Detect which cell encompasses the target text, then output its [X, Y] center coordinate. 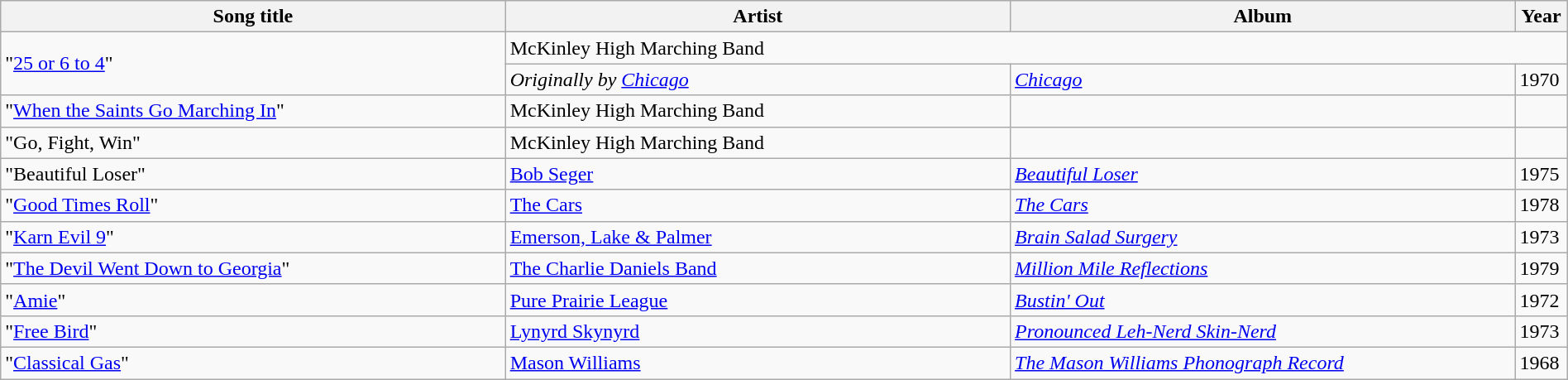
Song title [253, 17]
"Beautiful Loser" [253, 174]
"The Devil Went Down to Georgia" [253, 268]
"25 or 6 to 4" [253, 64]
Lynyrd Skynyrd [758, 331]
1975 [1542, 174]
Million Mile Reflections [1263, 268]
"Go, Fight, Win" [253, 142]
Bob Seger [758, 174]
1968 [1542, 363]
"Classical Gas" [253, 363]
The Mason Williams Phonograph Record [1263, 363]
1979 [1542, 268]
Year [1542, 17]
Bustin' Out [1263, 300]
"Amie" [253, 300]
Chicago [1263, 79]
1972 [1542, 300]
"When the Saints Go Marching In" [253, 111]
Pure Prairie League [758, 300]
Artist [758, 17]
"Good Times Roll" [253, 205]
Mason Williams [758, 363]
1978 [1542, 205]
Pronounced Leh-Nerd Skin-Nerd [1263, 331]
Originally by Chicago [758, 79]
Emerson, Lake & Palmer [758, 237]
1970 [1542, 79]
"Karn Evil 9" [253, 237]
Beautiful Loser [1263, 174]
"Free Bird" [253, 331]
Brain Salad Surgery [1263, 237]
The Charlie Daniels Band [758, 268]
Album [1263, 17]
